Determine the [X, Y] coordinate at the center of the cell enclosing the given text.  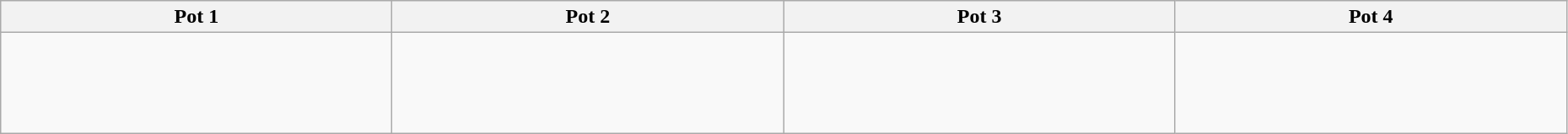
Pot 2 [588, 17]
Pot 4 [1371, 17]
Pot 3 [979, 17]
Pot 1 [197, 17]
